Detect which cell encompasses the target text, then output its [x, y] center coordinate. 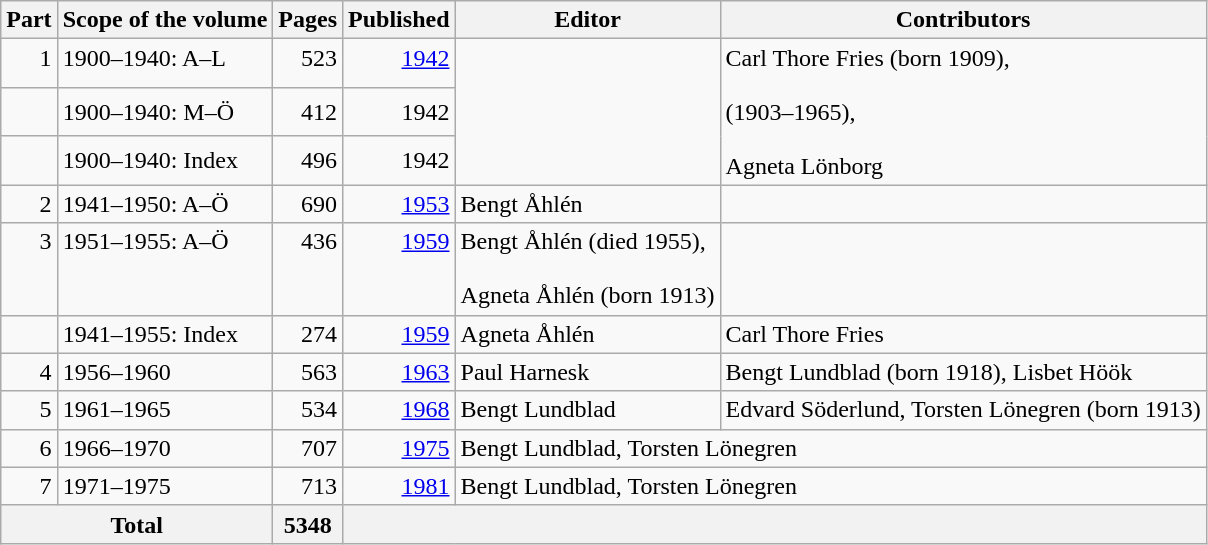
1941–1955: Index [165, 334]
436 [308, 269]
5 [29, 410]
1900–1940: Index [165, 160]
Pages [308, 20]
Total [137, 524]
713 [308, 486]
7 [29, 486]
274 [308, 334]
1 [29, 64]
Carl Thore Fries [963, 334]
4 [29, 372]
Contributors [963, 20]
1966–1970 [165, 448]
Carl Thore Fries (born 1909), (1903–1965),Agneta Lönborg [963, 112]
1956–1960 [165, 372]
1963 [399, 372]
1975 [399, 448]
1951–1955: A–Ö [165, 269]
1900–1940: M–Ö [165, 112]
Bengt Lundblad (born 1918), Lisbet Höök [963, 372]
5348 [308, 524]
Agneta Åhlén [588, 334]
6 [29, 448]
534 [308, 410]
Paul Harnesk [588, 372]
Published [399, 20]
Editor [588, 20]
2 [29, 204]
Bengt Åhlén (died 1955),Agneta Åhlén (born 1913) [588, 269]
Edvard Söderlund, Torsten Lönegren (born 1913) [963, 410]
Bengt Lundblad [588, 410]
1953 [399, 204]
1981 [399, 486]
523 [308, 64]
Part [29, 20]
Scope of the volume [165, 20]
1961–1965 [165, 410]
1971–1975 [165, 486]
3 [29, 269]
1900–1940: A–L [165, 64]
707 [308, 448]
1968 [399, 410]
412 [308, 112]
496 [308, 160]
Bengt Åhlén [588, 204]
563 [308, 372]
690 [308, 204]
1941–1950: A–Ö [165, 204]
